For the text-containing cell, return its midpoint in [X, Y] coordinate format. 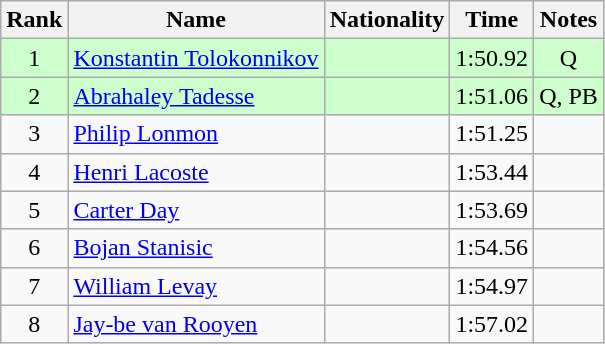
1:54.97 [492, 286]
Name [196, 20]
Jay-be van Rooyen [196, 324]
7 [34, 286]
Notes [569, 20]
1:51.06 [492, 96]
Abrahaley Tadesse [196, 96]
Nationality [387, 20]
1:54.56 [492, 248]
Bojan Stanisic [196, 248]
1:53.69 [492, 210]
Konstantin Tolokonnikov [196, 58]
3 [34, 134]
1:50.92 [492, 58]
5 [34, 210]
Henri Lacoste [196, 172]
William Levay [196, 286]
6 [34, 248]
Carter Day [196, 210]
1:51.25 [492, 134]
Q [569, 58]
Philip Lonmon [196, 134]
8 [34, 324]
4 [34, 172]
Rank [34, 20]
Time [492, 20]
2 [34, 96]
Q, PB [569, 96]
1:57.02 [492, 324]
1:53.44 [492, 172]
1 [34, 58]
